Return the [X, Y] coordinate for the center point of the cell that contains the specified text.  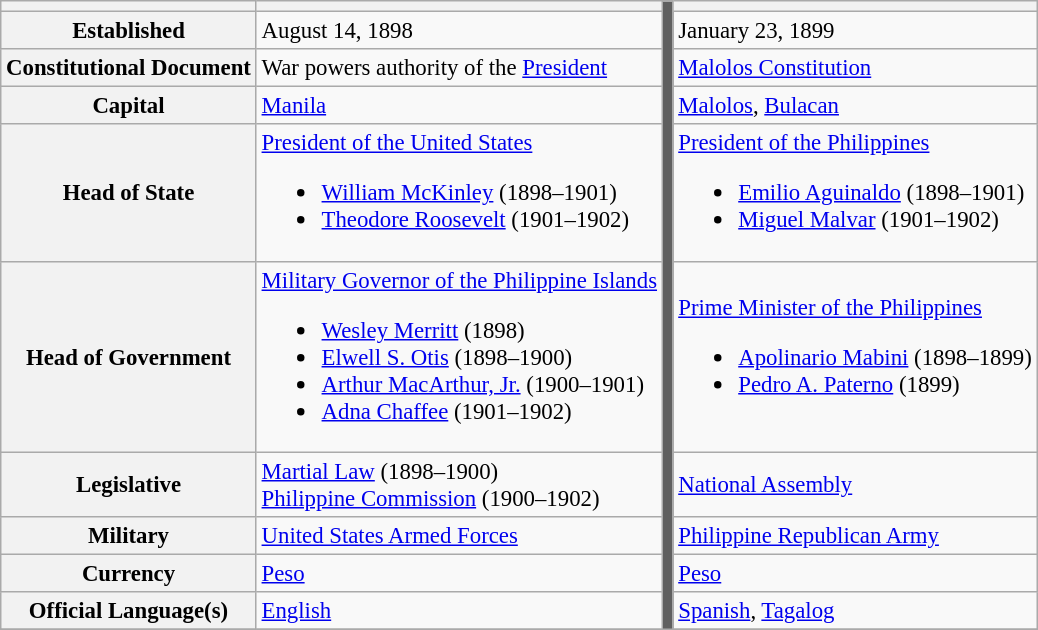
President of the United StatesWilliam McKinley (1898–1901)Theodore Roosevelt (1901–1902) [459, 192]
January 23, 1899 [855, 31]
President of the PhilippinesEmilio Aguinaldo (1898–1901)Miguel Malvar (1901–1902) [855, 192]
United States Armed Forces [459, 536]
English [459, 611]
Malolos Constitution [855, 68]
War powers authority of the President [459, 68]
Prime Minister of the PhilippinesApolinario Mabini (1898–1899)Pedro A. Paterno (1899) [855, 356]
Martial Law (1898–1900)Philippine Commission (1900–1902) [459, 486]
Military Governor of the Philippine IslandsWesley Merritt (1898)Elwell S. Otis (1898–1900)Arthur MacArthur, Jr. (1900–1901)Adna Chaffee (1901–1902) [459, 356]
Military [129, 536]
Philippine Republican Army [855, 536]
Legislative [129, 486]
Head of Government [129, 356]
Constitutional Document [129, 68]
Capital [129, 106]
Head of State [129, 192]
Official Language(s) [129, 611]
Spanish, Tagalog [855, 611]
Established [129, 31]
August 14, 1898 [459, 31]
National Assembly [855, 486]
Manila [459, 106]
Currency [129, 574]
Malolos, Bulacan [855, 106]
